Capture the cell that displays the provided text and extract its (x, y) central coordinate. 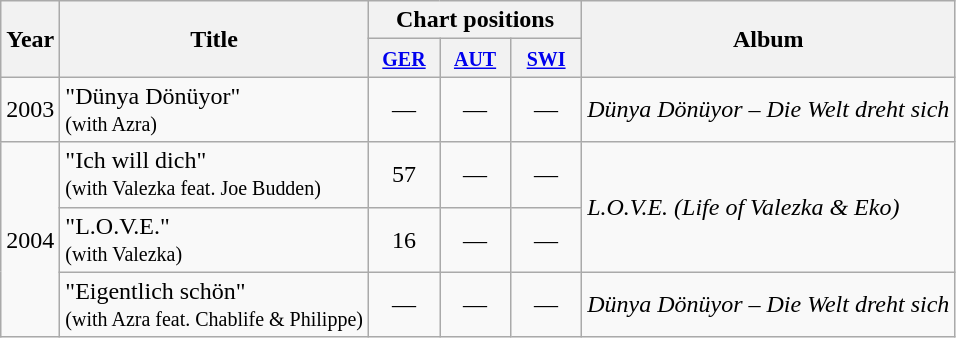
2003 (30, 110)
SWI (546, 58)
Album (768, 39)
Chart positions (474, 20)
"Dünya Dönüyor"(with Azra) (214, 110)
57 (404, 174)
"Eigentlich schön"(with Azra feat. Chablife & Philippe) (214, 304)
"L.O.V.E."(with Valezka) (214, 240)
AUT (476, 58)
"Ich will dich"(with Valezka feat. Joe Budden) (214, 174)
Year (30, 39)
2004 (30, 240)
GER (404, 58)
16 (404, 240)
L.O.V.E. (Life of Valezka & Eko) (768, 207)
Title (214, 39)
